Capture the cell that displays the provided text and extract its [x, y] central coordinate. 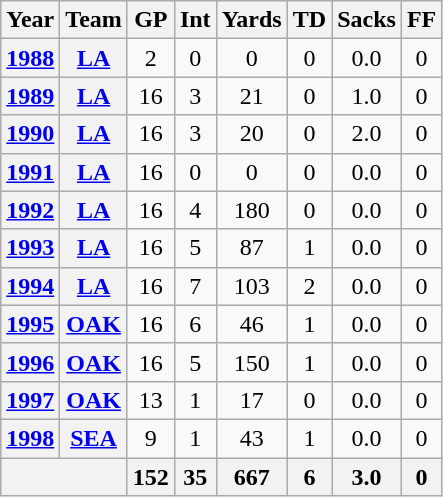
17 [252, 400]
1993 [30, 248]
20 [252, 134]
3.0 [367, 477]
Team [94, 20]
Yards [252, 20]
Year [30, 20]
1989 [30, 96]
35 [195, 477]
21 [252, 96]
4 [195, 210]
1994 [30, 286]
TD [309, 20]
GP [150, 20]
2.0 [367, 134]
SEA [94, 438]
1988 [30, 58]
46 [252, 324]
103 [252, 286]
43 [252, 438]
667 [252, 477]
1991 [30, 172]
1998 [30, 438]
1.0 [367, 96]
Sacks [367, 20]
1995 [30, 324]
1992 [30, 210]
13 [150, 400]
Int [195, 20]
1997 [30, 400]
7 [195, 286]
152 [150, 477]
1990 [30, 134]
87 [252, 248]
1996 [30, 362]
180 [252, 210]
9 [150, 438]
FF [421, 20]
150 [252, 362]
